Extract the (x, y) coordinate from the center of the cell holding the provided text.  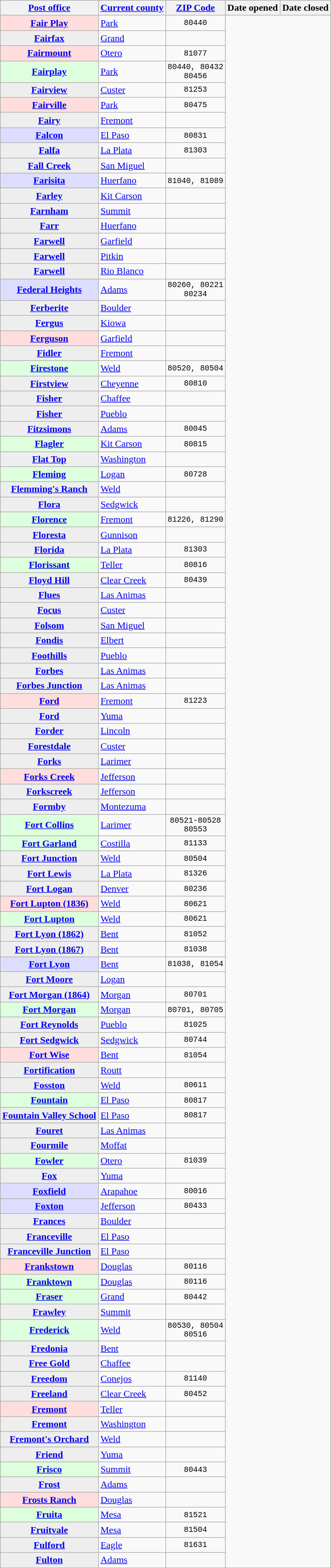
Cheyenne (132, 384)
80016 (196, 1191)
81025 (196, 1025)
80831 (196, 135)
Fredonia (49, 1348)
Flemming's Ranch (49, 489)
Fruita (49, 1515)
Kiowa (132, 323)
Fouret (49, 1130)
80443 (196, 1470)
Fruitvale (49, 1530)
Forder (49, 731)
80260, 8022180234 (196, 289)
Fountain (49, 1100)
Denver (132, 889)
Fort Lupton (49, 919)
Fort Lupton (1836) (49, 904)
80439 (196, 580)
Free Gold (49, 1364)
Flora (49, 504)
Folsom (49, 625)
Focus (49, 610)
80815 (196, 444)
Montezuma (132, 806)
Fulford (49, 1545)
Flat Top (49, 459)
Farley (49, 196)
Fort Garland (49, 843)
Fox (49, 1176)
Fulton (49, 1560)
Florida (49, 550)
Fowler (49, 1161)
80452 (196, 1394)
81631 (196, 1545)
Farnham (49, 211)
Pitkin (132, 256)
Fort Morgan (49, 1009)
Fall Creek (49, 166)
81038, 81054 (196, 964)
80611 (196, 1085)
Fremont's Orchard (49, 1439)
ZIP Code (196, 8)
Florence (49, 519)
81226, 81290 (196, 519)
Costilla (132, 843)
Fleming (49, 474)
Gunnison (132, 534)
Frederick (49, 1330)
80442 (196, 1297)
Fairmount (49, 53)
81521 (196, 1515)
81039 (196, 1161)
Fitzsimons (49, 429)
80045 (196, 429)
Frosts Ranch (49, 1500)
Post office (49, 8)
Fort Junction (49, 858)
Lincoln (132, 731)
Forestdale (49, 746)
Fort Sedgwick (49, 1040)
Date closed (306, 8)
80701 (196, 994)
Fergus (49, 323)
Forbes Junction (49, 686)
Fairy (49, 120)
Fort Lyon (1867) (49, 949)
Farr (49, 226)
Moffat (132, 1146)
81140 (196, 1379)
80744 (196, 1040)
Freeland (49, 1394)
80236 (196, 889)
Friend (49, 1454)
Fountain Valley School (49, 1115)
80521-8052880553 (196, 825)
Fraser (49, 1297)
Firestone (49, 368)
80440 (196, 23)
Conejos (132, 1379)
Flues (49, 595)
Date opened (252, 8)
81038 (196, 949)
Foothills (49, 656)
Fairview (49, 90)
Franceville (49, 1236)
Frawley (49, 1312)
Fort Lewis (49, 874)
Forks Creek (49, 776)
80433 (196, 1206)
81326 (196, 874)
80504 (196, 858)
Routt (132, 1070)
Fondis (49, 640)
Fort Logan (49, 889)
Falcon (49, 135)
81253 (196, 90)
Elbert (132, 640)
81054 (196, 1055)
80440, 8043280456 (196, 71)
Fairfax (49, 38)
Fort Wise (49, 1055)
Arapahoe (132, 1191)
Fairplay (49, 71)
81052 (196, 934)
Forbes (49, 671)
81077 (196, 53)
80530, 8050480516 (196, 1330)
Foxton (49, 1206)
Flagler (49, 444)
Rio Blanco (132, 271)
Freedom (49, 1379)
81040, 81089 (196, 181)
80810 (196, 384)
Ferguson (49, 338)
80520, 80504 (196, 368)
80728 (196, 474)
Frankstown (49, 1267)
Fort Morgan (1864) (49, 994)
80816 (196, 565)
Fidler (49, 353)
Frisco (49, 1470)
Franktown (49, 1282)
Fortification (49, 1070)
81133 (196, 843)
Fosston (49, 1085)
Fourmile (49, 1146)
Frost (49, 1485)
80701, 80705 (196, 1009)
Falfa (49, 150)
81504 (196, 1530)
Farisita (49, 181)
Floyd Hill (49, 580)
Fort Reynolds (49, 1025)
Franceville Junction (49, 1251)
Forkscreek (49, 791)
Eagle (132, 1545)
81223 (196, 701)
Fort Lyon (49, 964)
Fort Collins (49, 825)
Floresta (49, 534)
80475 (196, 105)
Fairville (49, 105)
Current county (132, 8)
Firstview (49, 384)
Ferberite (49, 308)
Florissant (49, 565)
Frances (49, 1221)
Fort Lyon (1862) (49, 934)
Formby (49, 806)
Federal Heights (49, 289)
Foxfield (49, 1191)
Fair Play (49, 23)
Fort Moore (49, 979)
Forks (49, 761)
